Return (x, y) of the center of cell containing provided text 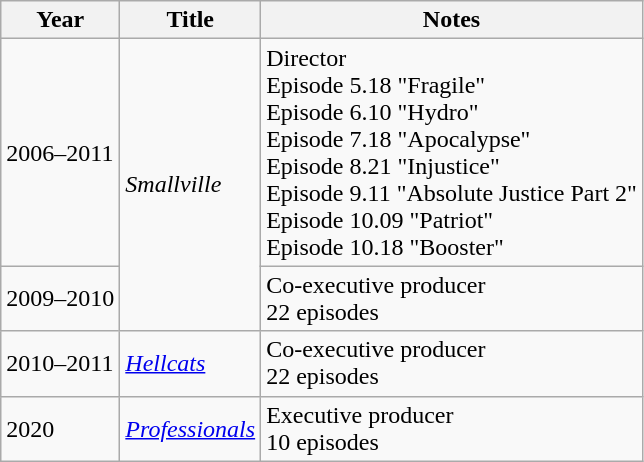
Notes (452, 20)
Executive producer 10 episodes (452, 428)
Professionals (190, 428)
2009–2010 (60, 298)
Title (190, 20)
Smallville (190, 185)
2020 (60, 428)
2010–2011 (60, 364)
Hellcats (190, 364)
Year (60, 20)
2006–2011 (60, 152)
